Search for the cell housing the specified text and yield its [x, y] center coordinate. 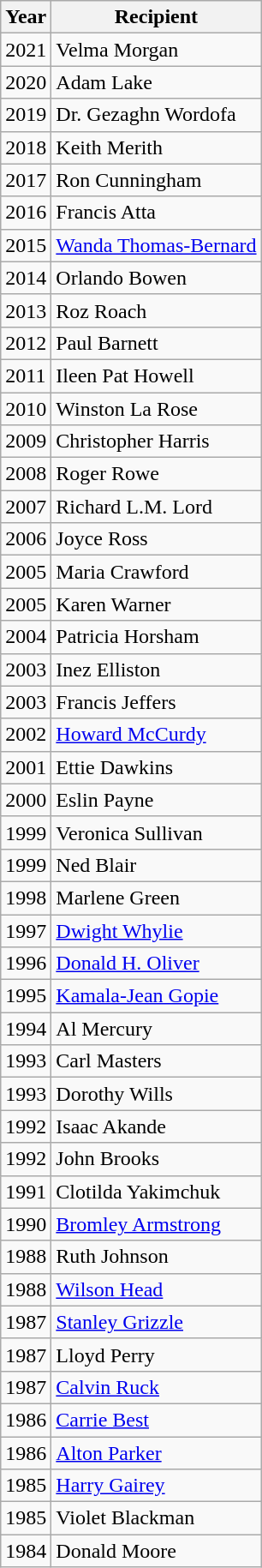
Donald Moore [156, 1551]
Patricia Horsham [156, 637]
Richard L.M. Lord [156, 507]
1995 [26, 996]
Marlene Green [156, 898]
2002 [26, 735]
2017 [26, 180]
2020 [26, 82]
John Brooks [156, 1159]
Orlando Bowen [156, 278]
Dwight Whylie [156, 930]
2014 [26, 278]
Ettie Dawkins [156, 767]
1998 [26, 898]
1994 [26, 1029]
2016 [26, 213]
Maria Crawford [156, 572]
Ileen Pat Howell [156, 375]
Francis Atta [156, 213]
Donald H. Oliver [156, 964]
Wilson Head [156, 1289]
Calvin Ruck [156, 1387]
Francis Jeffers [156, 702]
1997 [26, 930]
Bromley Armstrong [156, 1224]
Alton Parker [156, 1453]
Paul Barnett [156, 343]
1990 [26, 1224]
Al Mercury [156, 1029]
Stanley Grizzle [156, 1322]
2013 [26, 310]
2010 [26, 409]
Keith Merith [156, 147]
Veronica Sullivan [156, 832]
1996 [26, 964]
Carrie Best [156, 1420]
Winston La Rose [156, 409]
Eslin Payne [156, 800]
Adam Lake [156, 82]
Carl Masters [156, 1061]
Lloyd Perry [156, 1355]
Violet Blackman [156, 1518]
Roger Rowe [156, 474]
1991 [26, 1192]
Dorothy Wills [156, 1094]
Clotilda Yakimchuk [156, 1192]
Karen Warner [156, 604]
2009 [26, 442]
2008 [26, 474]
2001 [26, 767]
Ruth Johnson [156, 1257]
2018 [26, 147]
Harry Gairey [156, 1486]
Isaac Akande [156, 1126]
Joyce Ross [156, 539]
2006 [26, 539]
Dr. Gezaghn Wordofa [156, 115]
Velma Morgan [156, 50]
Wanda Thomas-Bernard [156, 245]
Kamala-Jean Gopie [156, 996]
2019 [26, 115]
2021 [26, 50]
Christopher Harris [156, 442]
Howard McCurdy [156, 735]
2012 [26, 343]
Inez Elliston [156, 670]
2000 [26, 800]
2004 [26, 637]
2011 [26, 375]
1984 [26, 1551]
Roz Roach [156, 310]
2015 [26, 245]
Ned Blair [156, 865]
Recipient [156, 17]
2007 [26, 507]
Ron Cunningham [156, 180]
Year [26, 17]
